Output the (x, y) coordinate of the center of the cell containing the given text.  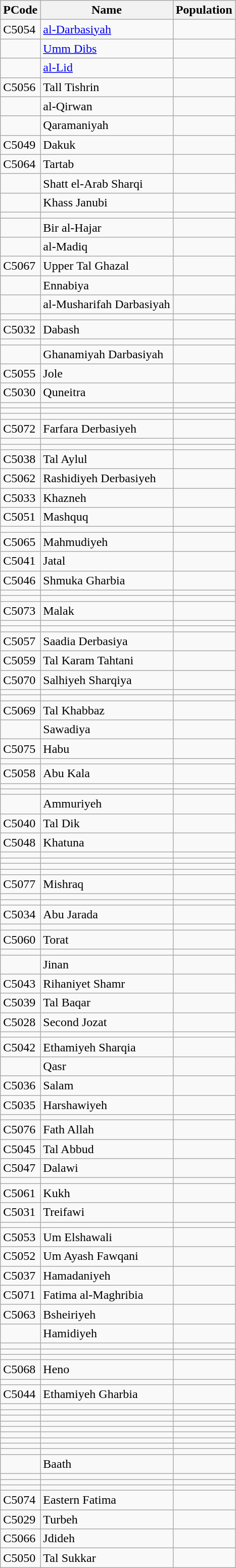
Sawadiya (107, 730)
C5064 (20, 164)
Mahmudiyeh (107, 542)
Shatt el-Arab Sharqi (107, 183)
C5032 (20, 329)
C5055 (20, 373)
C5033 (20, 498)
Ammuriyeh (107, 804)
Quneitra (107, 393)
Heno (107, 1370)
Second Jozat (107, 1022)
Eastern Fatima (107, 1500)
Harshawiyeh (107, 1105)
Abu Jarada (107, 915)
C5036 (20, 1085)
Mashquq (107, 517)
Khazneh (107, 498)
Jinan (107, 964)
C5044 (20, 1394)
Rashidiyeh Derbasiyeh (107, 479)
Tal Sukkar (107, 1558)
al-Lid (107, 68)
C5029 (20, 1519)
C5034 (20, 915)
Khatuna (107, 842)
Umm Dibs (107, 49)
C5030 (20, 393)
Ghanamiyah Darbasiyah (107, 354)
Um Elshawali (107, 1237)
C5054 (20, 29)
al-Darbasiyah (107, 29)
C5052 (20, 1256)
C5038 (20, 459)
C5043 (20, 984)
Tall Tishrin (107, 87)
Ethamiyeh Gharbia (107, 1394)
C5056 (20, 87)
Bsheiriyeh (107, 1314)
Farfara Derbasiyeh (107, 429)
C5068 (20, 1370)
Shmuka Gharbia (107, 580)
C5040 (20, 823)
C5057 (20, 641)
Qaramaniyah (107, 125)
Name (107, 10)
C5067 (20, 266)
Bir al-Hajar (107, 227)
C5049 (20, 145)
Hamidiyeh (107, 1333)
C5031 (20, 1212)
C5028 (20, 1022)
C5074 (20, 1500)
C5047 (20, 1168)
C5071 (20, 1295)
Kukh (107, 1193)
Ennabiya (107, 285)
C5035 (20, 1105)
Tal Aylul (107, 459)
C5070 (20, 680)
Tartab (107, 164)
Qasr (107, 1066)
C5076 (20, 1130)
Abu Kala (107, 774)
Dalawi (107, 1168)
Upper Tal Ghazal (107, 266)
al-Musharifah Darbasiyah (107, 305)
C5062 (20, 479)
Dabash (107, 329)
C5037 (20, 1276)
C5041 (20, 561)
al-Madiq (107, 247)
Population (204, 10)
Saadia Derbasiya (107, 641)
C5075 (20, 749)
C5053 (20, 1237)
Torat (107, 940)
Tal Abbud (107, 1149)
Treifawi (107, 1212)
Salam (107, 1085)
Tal Karam Tahtani (107, 660)
Malak (107, 611)
Salhiyeh Sharqiya (107, 680)
Fatima al-Maghribia (107, 1295)
C5069 (20, 710)
C5039 (20, 1003)
C5042 (20, 1047)
Baath (107, 1464)
C5072 (20, 429)
Rihaniyet Shamr (107, 984)
C5061 (20, 1193)
C5051 (20, 517)
Ethamiyeh Sharqia (107, 1047)
C5059 (20, 660)
Jole (107, 373)
Tal Dik (107, 823)
C5077 (20, 884)
Dakuk (107, 145)
Fath Allah (107, 1130)
C5050 (20, 1558)
Jdideh (107, 1539)
Habu (107, 749)
C5063 (20, 1314)
Turbeh (107, 1519)
Khass Janubi (107, 202)
C5045 (20, 1149)
Um Ayash Fawqani (107, 1256)
C5073 (20, 611)
C5058 (20, 774)
C5065 (20, 542)
C5060 (20, 940)
al-Qirwan (107, 106)
Jatal (107, 561)
C5046 (20, 580)
C5048 (20, 842)
Mishraq (107, 884)
Hamadaniyeh (107, 1276)
Tal Khabbaz (107, 710)
PCode (20, 10)
C5066 (20, 1539)
Tal Baqar (107, 1003)
